Scan for the cell matching the given text and deliver its (X, Y) coordinate at center. 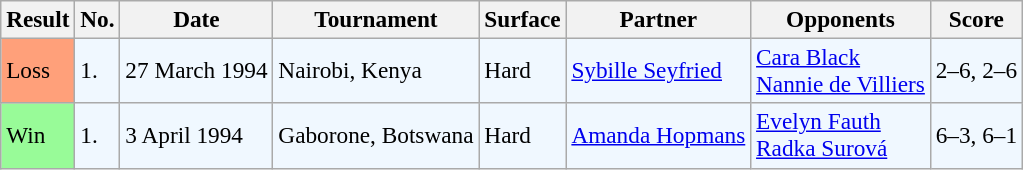
Evelyn Fauth Radka Surová (841, 136)
Sybille Seyfried (658, 70)
Amanda Hopmans (658, 136)
Cara Black Nannie de Villiers (841, 70)
2–6, 2–6 (976, 70)
Loss (38, 70)
3 April 1994 (196, 136)
Opponents (841, 19)
Tournament (376, 19)
No. (98, 19)
6–3, 6–1 (976, 136)
Score (976, 19)
Result (38, 19)
Win (38, 136)
27 March 1994 (196, 70)
Surface (522, 19)
Nairobi, Kenya (376, 70)
Partner (658, 19)
Date (196, 19)
Gaborone, Botswana (376, 136)
